Pinpoint the cell where the given text exists, returning its (x, y) midpoint coordinate. 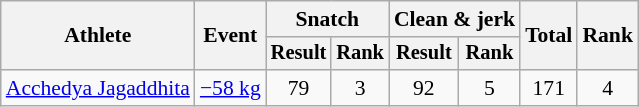
92 (424, 88)
Snatch (328, 19)
Acchedya Jagaddhita (98, 88)
−58 kg (230, 88)
3 (360, 88)
4 (608, 88)
Athlete (98, 36)
Event (230, 36)
Total (548, 36)
79 (299, 88)
5 (490, 88)
171 (548, 88)
Clean & jerk (454, 19)
